Extract the [X, Y] coordinate from the center of the cell holding the provided text.  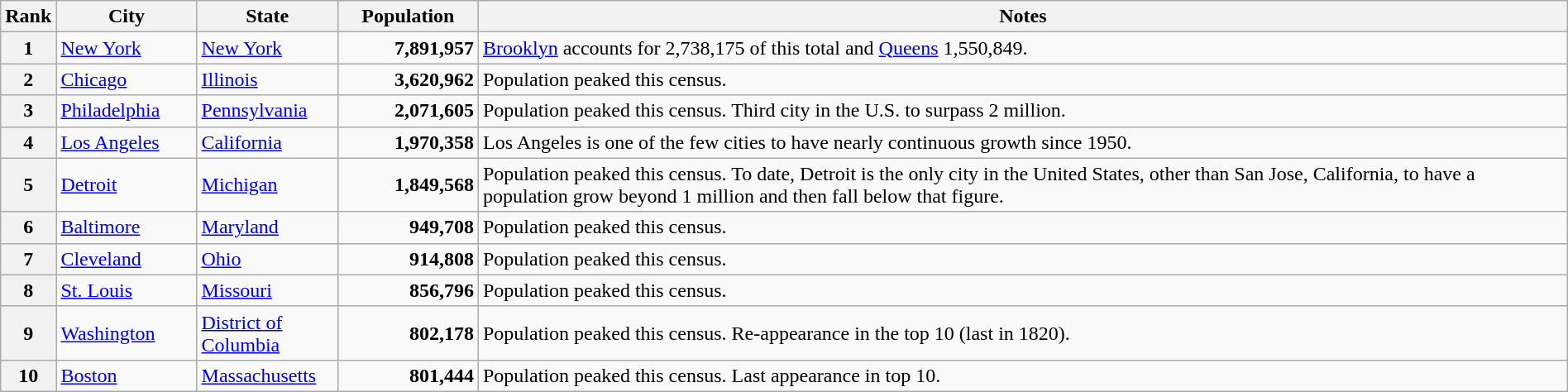
Brooklyn accounts for 2,738,175 of this total and Queens 1,550,849. [1022, 48]
3,620,962 [408, 79]
3 [28, 111]
Chicago [127, 79]
7,891,957 [408, 48]
California [267, 142]
2,071,605 [408, 111]
Philadelphia [127, 111]
1 [28, 48]
914,808 [408, 259]
State [267, 17]
10 [28, 375]
Boston [127, 375]
6 [28, 227]
5 [28, 185]
Washington [127, 332]
949,708 [408, 227]
7 [28, 259]
Michigan [267, 185]
District of Columbia [267, 332]
9 [28, 332]
Baltimore [127, 227]
Population [408, 17]
2 [28, 79]
Massachusetts [267, 375]
4 [28, 142]
Cleveland [127, 259]
St. Louis [127, 290]
801,444 [408, 375]
Detroit [127, 185]
Population peaked this census. Last appearance in top 10. [1022, 375]
1,970,358 [408, 142]
Population peaked this census. Third city in the U.S. to surpass 2 million. [1022, 111]
8 [28, 290]
Pennsylvania [267, 111]
Missouri [267, 290]
Los Angeles [127, 142]
Illinois [267, 79]
Maryland [267, 227]
Rank [28, 17]
856,796 [408, 290]
City [127, 17]
Notes [1022, 17]
Population peaked this census. Re-appearance in the top 10 (last in 1820). [1022, 332]
802,178 [408, 332]
Ohio [267, 259]
Los Angeles is one of the few cities to have nearly continuous growth since 1950. [1022, 142]
1,849,568 [408, 185]
